Provide the (X, Y) coordinate of the cell's center where the given text is located.  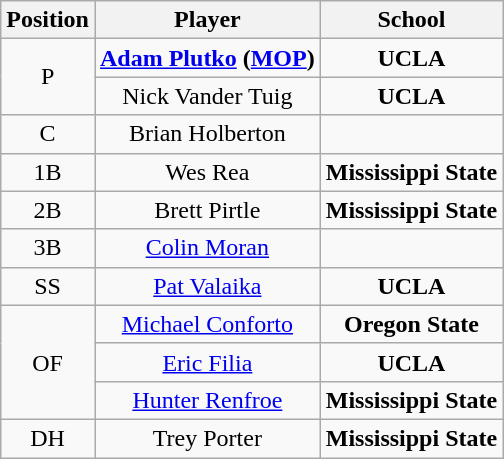
Colin Moran (207, 248)
1B (48, 172)
SS (48, 286)
Position (48, 20)
Player (207, 20)
OF (48, 362)
Brian Holberton (207, 134)
Brett Pirtle (207, 210)
Michael Conforto (207, 324)
DH (48, 438)
Pat Valaika (207, 286)
3B (48, 248)
Nick Vander Tuig (207, 96)
C (48, 134)
Wes Rea (207, 172)
P (48, 77)
Eric Filia (207, 362)
Adam Plutko (MOP) (207, 58)
Trey Porter (207, 438)
School (411, 20)
Hunter Renfroe (207, 400)
2B (48, 210)
Oregon State (411, 324)
